From the cell containing the given text, extract its center point as (X, Y) coordinate. 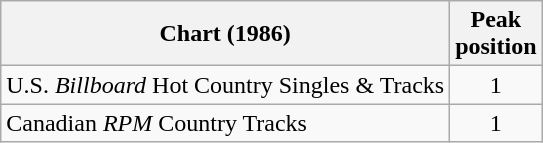
U.S. Billboard Hot Country Singles & Tracks (226, 85)
Chart (1986) (226, 34)
Peakposition (496, 34)
Canadian RPM Country Tracks (226, 123)
